Provide the [x, y] coordinate of the cell's center where the given text is located.  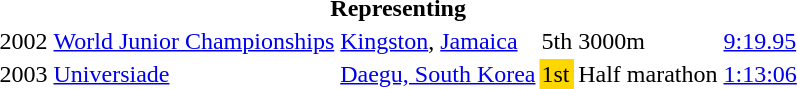
Half marathon [648, 74]
World Junior Championships [194, 41]
1st [557, 74]
Universiade [194, 74]
Kingston, Jamaica [438, 41]
3000m [648, 41]
Daegu, South Korea [438, 74]
5th [557, 41]
